Detect which cell encompasses the target text, then output its (X, Y) center coordinate. 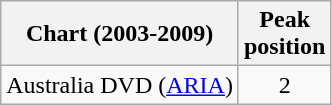
Chart (2003-2009) (120, 34)
2 (284, 85)
Australia DVD (ARIA) (120, 85)
Peak position (284, 34)
